Capture the cell that displays the provided text and extract its (X, Y) central coordinate. 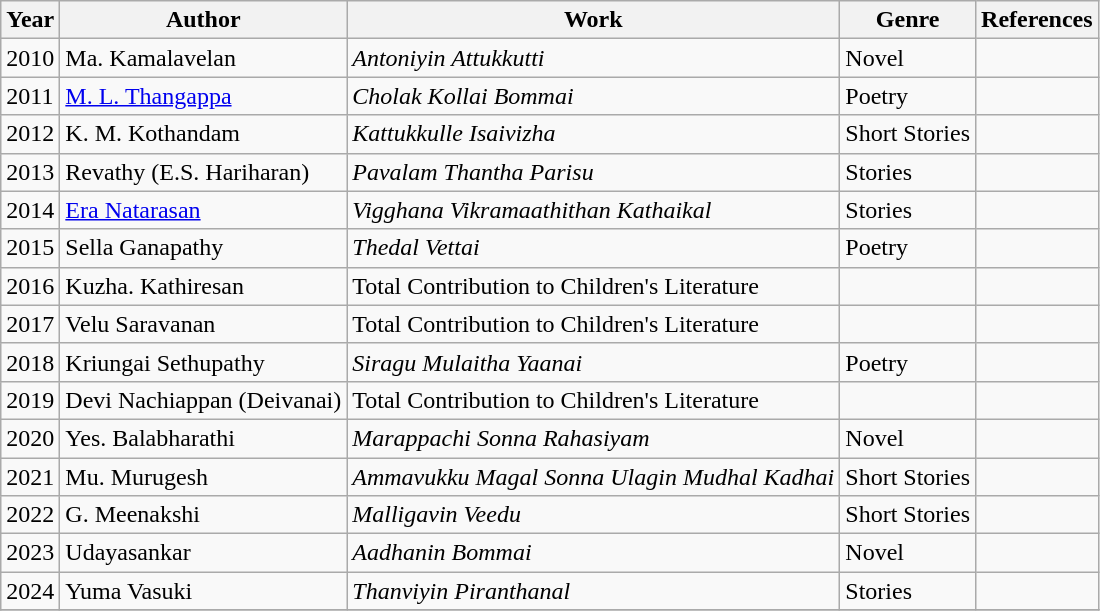
2010 (30, 58)
Thedal Vettai (594, 248)
2013 (30, 172)
Udayasankar (204, 553)
2016 (30, 286)
Kattukkulle Isaivizha (594, 134)
Ma. Kamalavelan (204, 58)
Sella Ganapathy (204, 248)
2012 (30, 134)
2021 (30, 477)
2020 (30, 438)
References (1038, 20)
Kriungai Sethupathy (204, 362)
Marappachi Sonna Rahasiyam (594, 438)
Malligavin Veedu (594, 515)
2023 (30, 553)
2019 (30, 400)
Year (30, 20)
2015 (30, 248)
Devi Nachiappan (Deivanai) (204, 400)
G. Meenakshi (204, 515)
Author (204, 20)
Cholak Kollai Bommai (594, 96)
2011 (30, 96)
Vigghana Vikramaathithan Kathaikal (594, 210)
Thanviyin Piranthanal (594, 591)
Antoniyin Attukkutti (594, 58)
Ammavukku Magal Sonna Ulagin Mudhal Kadhai (594, 477)
2017 (30, 324)
Revathy (E.S. Hariharan) (204, 172)
Siragu Mulaitha Yaanai (594, 362)
2014 (30, 210)
Yuma Vasuki (204, 591)
2022 (30, 515)
Mu. Murugesh (204, 477)
Velu Saravanan (204, 324)
Era Natarasan (204, 210)
2018 (30, 362)
Work (594, 20)
Yes. Balabharathi (204, 438)
Aadhanin Bommai (594, 553)
2024 (30, 591)
Kuzha. Kathiresan (204, 286)
Pavalam Thantha Parisu (594, 172)
M. L. Thangappa (204, 96)
K. M. Kothandam (204, 134)
Genre (908, 20)
